Provide the [x, y] coordinate of the cell's center where the given text is located.  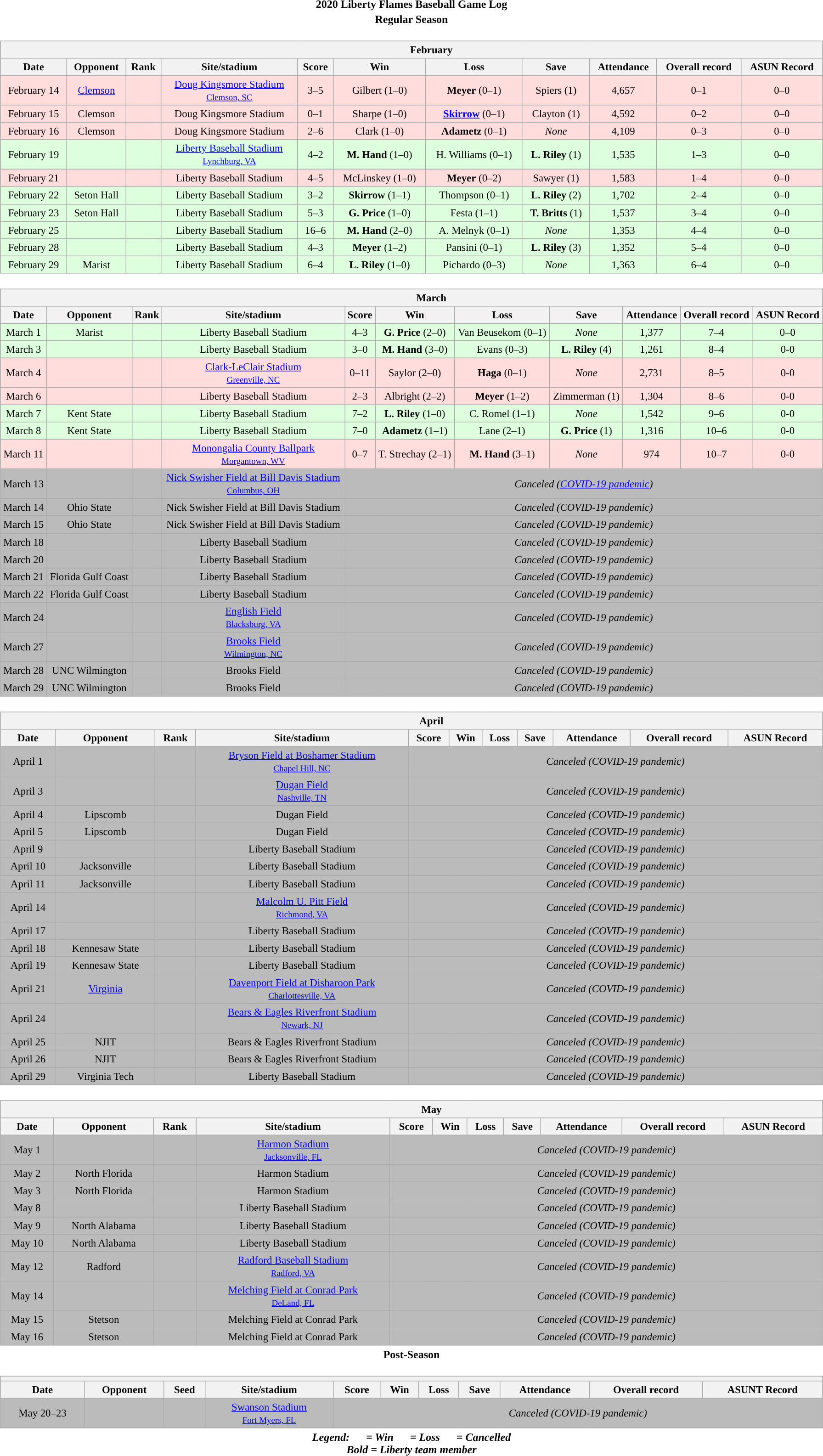
March 21 [24, 576]
Van Beusekom (0–1) [502, 332]
Haga (0–1) [502, 373]
1,316 [651, 431]
0–2 [699, 114]
April 5 [28, 832]
L. Riley (2) [556, 195]
3–5 [315, 90]
Radford Baseball StadiumRadford, VA [293, 1266]
May 9 [28, 1225]
Gilbert (1–0) [379, 90]
Saylor (2–0) [415, 373]
May 16 [28, 1337]
Pansini (0–1) [474, 247]
February 28 [34, 247]
May 1 [28, 1150]
Festa (1–1) [474, 213]
Lane (2–1) [502, 431]
May 3 [28, 1191]
Meyer (0–2) [474, 178]
3–0 [360, 350]
4–5 [315, 178]
Skirrow (1–1) [379, 195]
G. Price (2–0) [415, 332]
7–4 [716, 332]
April 4 [28, 815]
February 25 [34, 230]
8–4 [716, 350]
March 8 [24, 431]
G. Price (1) [586, 431]
C. Romel (1–1) [502, 413]
5–3 [315, 213]
1,304 [651, 396]
3–4 [699, 213]
May 20–23 [43, 1413]
9–6 [716, 413]
Melching Field at Conrad ParkDeLand, FL [293, 1296]
February 21 [34, 178]
G. Price (1–0) [379, 213]
Pichardo (0–3) [474, 265]
1,261 [651, 350]
March 29 [24, 688]
1,702 [623, 195]
April 11 [28, 884]
T. Strechay (2–1) [415, 455]
2–3 [360, 396]
April 10 [28, 866]
8–5 [716, 373]
Monongalia County BallparkMorgantown, WV [253, 455]
7–2 [360, 413]
May 15 [28, 1319]
2–6 [315, 131]
March 1 [24, 332]
Harmon StadiumJacksonville, FL [293, 1150]
0–3 [699, 131]
8–6 [716, 396]
Skirrow (0–1) [474, 114]
Seed [185, 1390]
Bears & Eagles Riverfront StadiumNewark, NJ [302, 1019]
L. Riley (3) [556, 247]
10–7 [716, 455]
April 18 [28, 948]
April 19 [28, 965]
May 2 [28, 1174]
M. Hand (3–1) [502, 455]
1–3 [699, 154]
Radford [104, 1266]
February 19 [34, 154]
974 [651, 455]
1,535 [623, 154]
M. Hand (2–0) [379, 230]
March 18 [24, 542]
Malcolm U. Pitt FieldRichmond, VA [302, 908]
May 8 [28, 1208]
Doug Kingsmore StadiumClemson, SC [229, 90]
Meyer (0–1) [474, 90]
Nick Swisher Field at Bill Davis StadiumColumbus, OH [253, 484]
Adametz (1–1) [415, 431]
March 3 [24, 350]
March [411, 298]
May 10 [28, 1243]
4–4 [699, 230]
March 11 [24, 455]
M. Hand (1–0) [379, 154]
4,109 [623, 131]
1–4 [699, 178]
March 27 [24, 647]
April 9 [28, 849]
Virginia [106, 988]
Virginia Tech [106, 1076]
10–6 [716, 431]
5–4 [699, 247]
Sawyer (1) [556, 178]
Brooks FieldWilmington, NC [253, 647]
February 23 [34, 213]
ASUNT Record [762, 1390]
Albright (2–2) [415, 396]
T. Britts (1) [556, 213]
2,731 [651, 373]
Dugan FieldNashville, TN [302, 791]
Evans (0–3) [502, 350]
Adametz (0–1) [474, 131]
0–7 [360, 455]
May [411, 1109]
April [411, 721]
February 16 [34, 131]
Zimmerman (1) [586, 396]
M. Hand (3–0) [415, 350]
H. Williams (0–1) [474, 154]
March 13 [24, 484]
Liberty Baseball StadiumLynchburg, VA [229, 154]
2–4 [699, 195]
April 24 [28, 1019]
1,583 [623, 178]
April 3 [28, 791]
7–0 [360, 431]
April 1 [28, 762]
4–2 [315, 154]
Clark (1–0) [379, 131]
3–2 [315, 195]
February 29 [34, 265]
March 7 [24, 413]
English FieldBlacksburg, VA [253, 617]
March 6 [24, 396]
0–11 [360, 373]
February [411, 50]
April 17 [28, 931]
16–6 [315, 230]
L. Riley (1) [556, 154]
March 14 [24, 508]
Spiers (1) [556, 90]
February 22 [34, 195]
Thompson (0–1) [474, 195]
February 14 [34, 90]
April 25 [28, 1042]
Clark-LeClair StadiumGreenville, NC [253, 373]
Davenport Field at Disharoon ParkCharlottesville, VA [302, 988]
March 20 [24, 559]
1,353 [623, 230]
A. Melnyk (0–1) [474, 230]
May 12 [28, 1266]
L. Riley (4) [586, 350]
1,363 [623, 265]
1,352 [623, 247]
April 26 [28, 1059]
Bryson Field at Boshamer StadiumChapel Hill, NC [302, 762]
Clayton (1) [556, 114]
February 15 [34, 114]
Sharpe (1–0) [379, 114]
1,537 [623, 213]
4,657 [623, 90]
March 4 [24, 373]
April 14 [28, 908]
March 22 [24, 594]
March 28 [24, 671]
McLinskey (1–0) [379, 178]
March 15 [24, 525]
4,592 [623, 114]
1,542 [651, 413]
April 29 [28, 1076]
May 14 [28, 1296]
1,377 [651, 332]
March 24 [24, 617]
April 21 [28, 988]
Swanson StadiumFort Myers, FL [269, 1413]
